Return (x, y) of the center of cell containing provided text 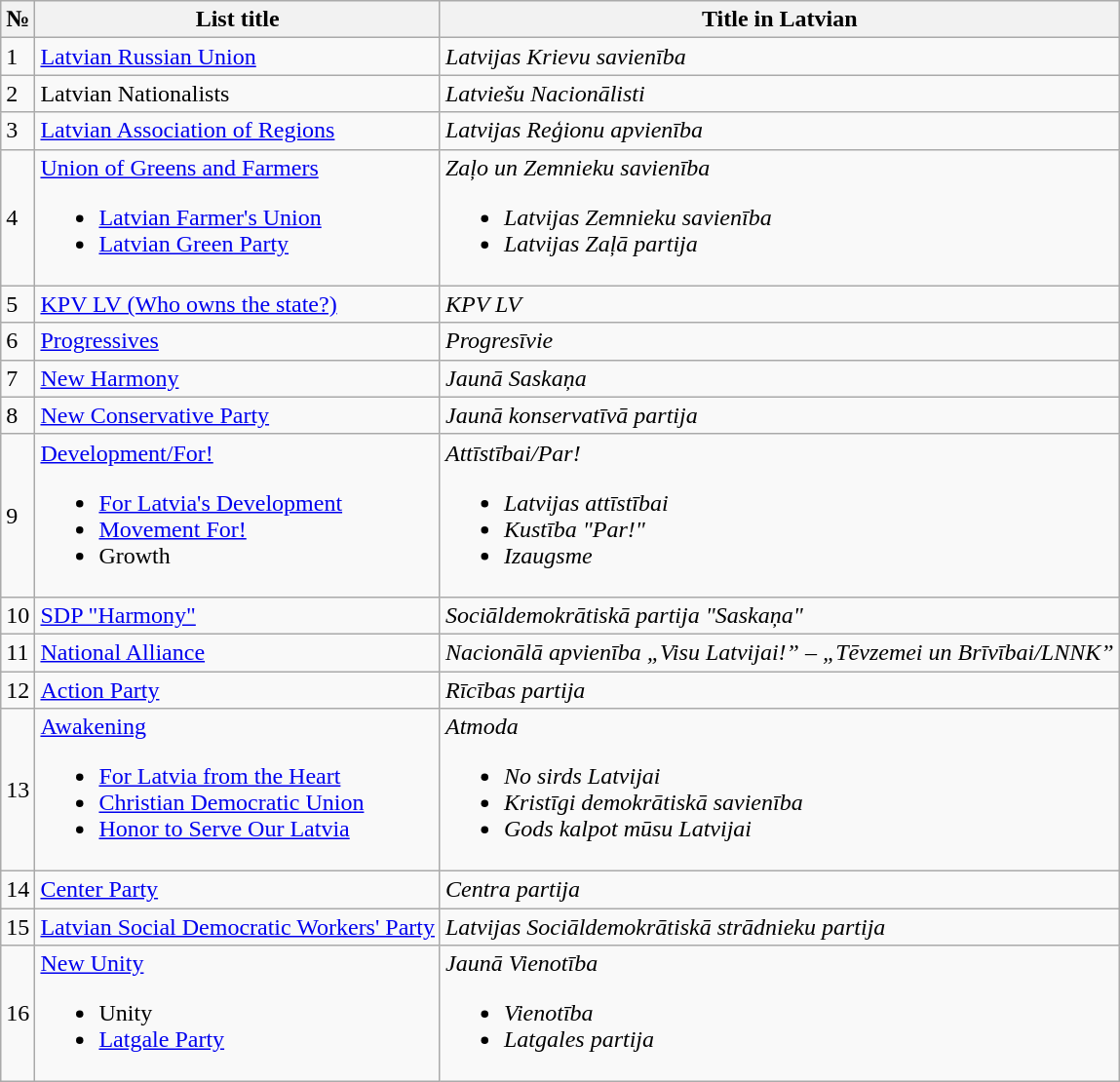
Union of Greens and FarmersLatvian Farmer's UnionLatvian Green Party (238, 217)
Rīcības partija (780, 689)
Latvian Nationalists (238, 94)
Jaunā VienotībaVienotībaLatgales partija (780, 1014)
13 (18, 790)
Development/For!For Latvia's DevelopmentMovement For!Growth (238, 515)
7 (18, 378)
Jaunā konservatīvā partija (780, 415)
Nacionālā apvienība „Visu Latvijai!” – „Tēvzemei un Brīvībai/LNNK” (780, 652)
Zaļo un Zemnieku savienībaLatvijas Zemnieku savienībaLatvijas Zaļā partija (780, 217)
9 (18, 515)
Latviešu Nacionālisti (780, 94)
Jaunā Saskaņa (780, 378)
Attīstībai/Par!Latvijas attīstībaiKustība "Par!"Izaugsme (780, 515)
Latvijas Reģionu apvienība (780, 131)
SDP "Harmony" (238, 615)
3 (18, 131)
12 (18, 689)
Center Party (238, 890)
New Conservative Party (238, 415)
Progressives (238, 341)
6 (18, 341)
Title in Latvian (780, 19)
Latvijas Sociāldemokrātiskā strādnieku partija (780, 927)
Latvian Social Democratic Workers' Party (238, 927)
Latvijas Krievu savienība (780, 57)
Progresīvie (780, 341)
AtmodaNo sirds LatvijaiKristīgi demokrātiskā savienībaGods kalpot mūsu Latvijai (780, 790)
KPV LV (780, 304)
11 (18, 652)
4 (18, 217)
New UnityUnityLatgale Party (238, 1014)
Latvian Russian Union (238, 57)
Sociāldemokrātiskā partija "Saskaņa" (780, 615)
Action Party (238, 689)
15 (18, 927)
10 (18, 615)
National Alliance (238, 652)
5 (18, 304)
1 (18, 57)
2 (18, 94)
№ (18, 19)
8 (18, 415)
List title (238, 19)
Latvian Association of Regions (238, 131)
14 (18, 890)
KPV LV (Who owns the state?) (238, 304)
Centra partija (780, 890)
AwakeningFor Latvia from the HeartChristian Democratic UnionHonor to Serve Our Latvia (238, 790)
16 (18, 1014)
New Harmony (238, 378)
